From the cell containing the given text, extract its center point as (X, Y) coordinate. 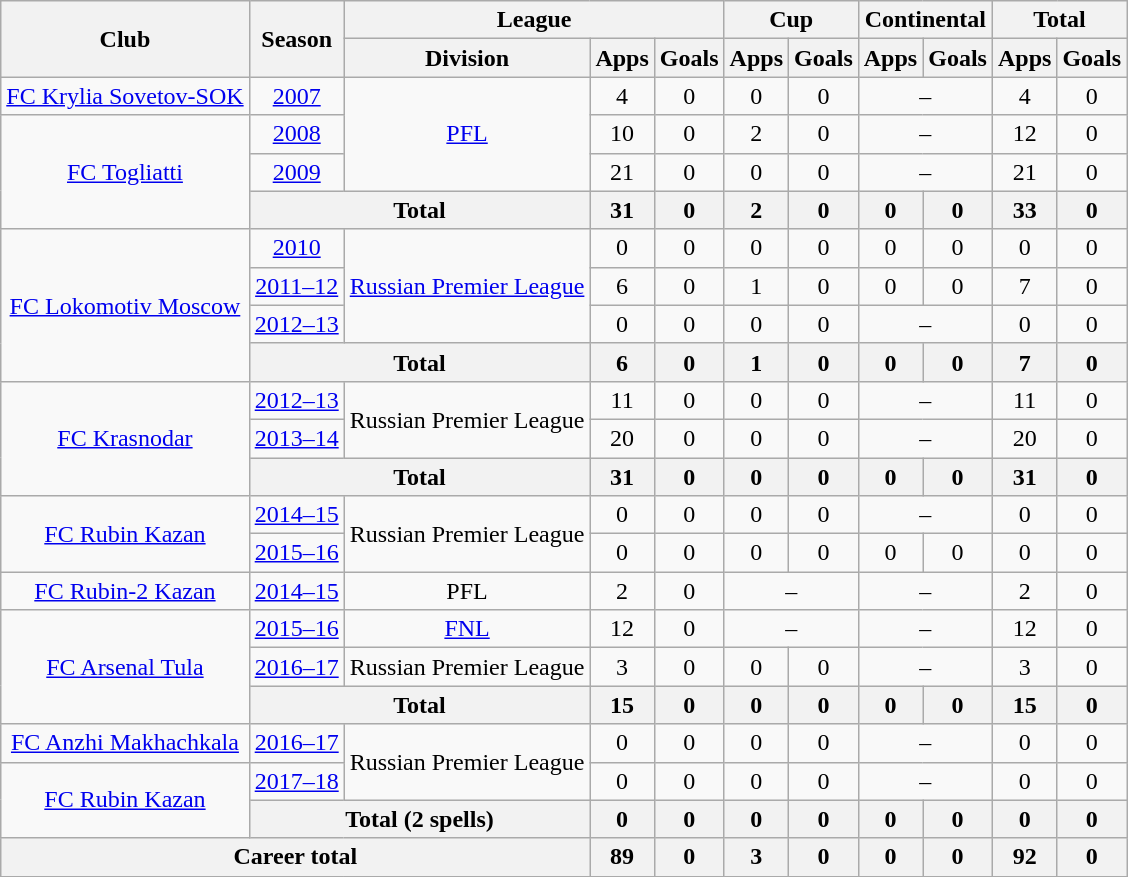
Club (125, 39)
2017–18 (296, 781)
League (534, 20)
FC Rubin-2 Kazan (125, 591)
33 (1024, 210)
2007 (296, 96)
FC Lokomotiv Moscow (125, 305)
FNL (467, 629)
Continental (925, 20)
89 (622, 857)
2008 (296, 134)
2011–12 (296, 286)
Cup (791, 20)
Total (2 spells) (420, 819)
FC Anzhi Makhachkala (125, 743)
2013–14 (296, 438)
10 (622, 134)
FC Togliatti (125, 172)
Division (467, 58)
92 (1024, 857)
2010 (296, 248)
Career total (296, 857)
FC Arsenal Tula (125, 667)
FC Krasnodar (125, 438)
FC Krylia Sovetov-SOK (125, 96)
Season (296, 39)
2009 (296, 172)
